Return (X, Y) of the center of cell containing provided text 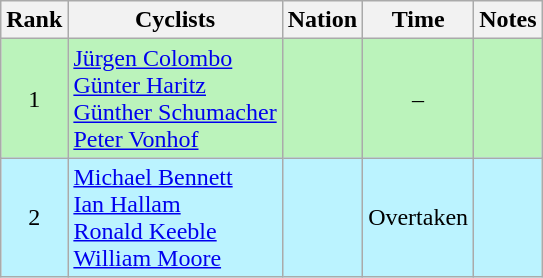
– (418, 98)
Rank (34, 20)
Time (418, 20)
Jürgen ColomboGünter HaritzGünther SchumacherPeter Vonhof (175, 98)
Notes (508, 20)
Nation (322, 20)
1 (34, 98)
Cyclists (175, 20)
2 (34, 218)
Michael BennettIan HallamRonald KeebleWilliam Moore (175, 218)
Overtaken (418, 218)
